Pinpoint the cell where the given text exists, returning its (x, y) midpoint coordinate. 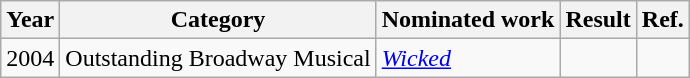
2004 (30, 58)
Result (598, 20)
Year (30, 20)
Nominated work (468, 20)
Category (218, 20)
Outstanding Broadway Musical (218, 58)
Wicked (468, 58)
Ref. (662, 20)
